Find where the given text appears and provide that cell's center as [x, y] coordinate. 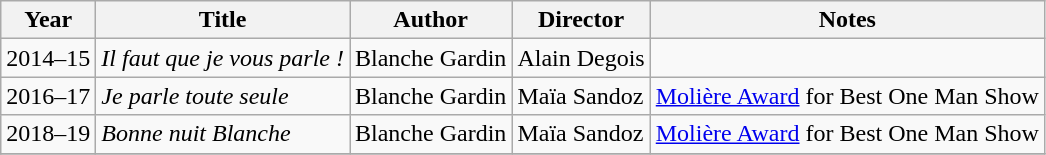
Bonne nuit Blanche [223, 134]
Notes [847, 20]
2016–17 [48, 96]
Title [223, 20]
Year [48, 20]
2014–15 [48, 58]
Je parle toute seule [223, 96]
Director [581, 20]
Author [431, 20]
Il faut que je vous parle ! [223, 58]
2018–19 [48, 134]
Alain Degois [581, 58]
